Provide the (X, Y) coordinate of the cell's center where the given text is located.  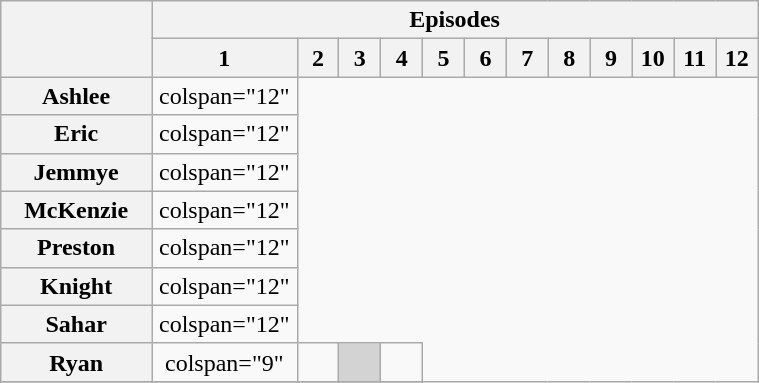
Knight (76, 286)
10 (653, 58)
Jemmye (76, 172)
1 (225, 58)
Preston (76, 248)
McKenzie (76, 210)
Episodes (455, 20)
12 (737, 58)
Ryan (76, 362)
9 (611, 58)
Eric (76, 134)
2 (318, 58)
3 (360, 58)
5 (444, 58)
7 (527, 58)
6 (485, 58)
Ashlee (76, 96)
4 (402, 58)
8 (569, 58)
colspan="9" (225, 362)
11 (695, 58)
Sahar (76, 324)
